Scan for the cell matching the given text and deliver its [X, Y] coordinate at center. 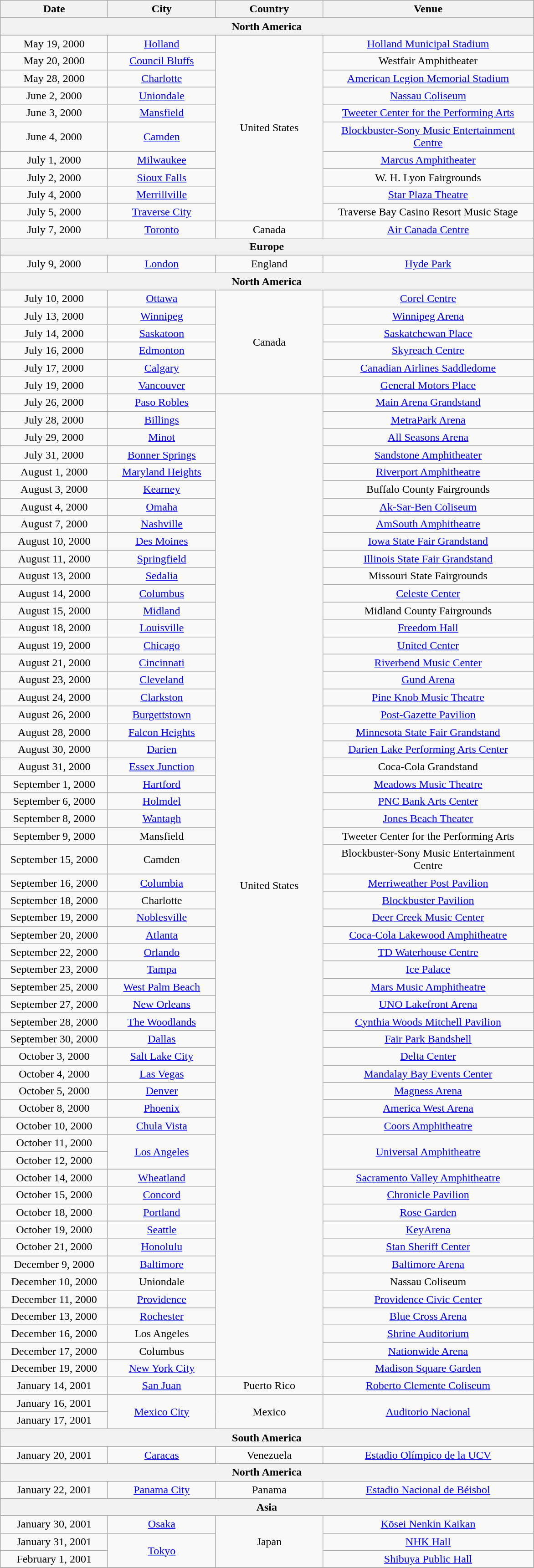
August 15, 2000 [54, 611]
August 1, 2000 [54, 472]
August 11, 2000 [54, 559]
August 4, 2000 [54, 507]
Midland County Fairgrounds [428, 611]
July 29, 2000 [54, 437]
July 19, 2000 [54, 385]
Bonner Springs [162, 455]
July 16, 2000 [54, 351]
Blue Cross Arena [428, 1316]
Fair Park Bandshell [428, 1039]
Las Vegas [162, 1073]
July 2, 2000 [54, 177]
June 3, 2000 [54, 113]
December 16, 2000 [54, 1333]
America West Arena [428, 1108]
August 30, 2000 [54, 749]
May 20, 2000 [54, 61]
Coors Amphitheatre [428, 1126]
Traverse Bay Casino Resort Music Stage [428, 212]
Estadio Olímpico de la UCV [428, 1455]
Coca-Cola Lakewood Amphitheatre [428, 935]
Europe [267, 247]
July 10, 2000 [54, 299]
Hyde Park [428, 264]
Air Canada Centre [428, 229]
Salt Lake City [162, 1056]
PNC Bank Arts Center [428, 802]
Sioux Falls [162, 177]
Winnipeg [162, 316]
Atlanta [162, 935]
Panama [269, 1490]
Essex Junction [162, 766]
Gund Arena [428, 680]
Minnesota State Fair Grandstand [428, 732]
August 31, 2000 [54, 766]
MetraPark Arena [428, 420]
Paso Robles [162, 403]
Saskatoon [162, 333]
August 19, 2000 [54, 645]
October 5, 2000 [54, 1091]
Columbia [162, 883]
Celeste Center [428, 593]
NHK Hall [428, 1542]
Shrine Auditorium [428, 1333]
July 31, 2000 [54, 455]
Shibuya Public Hall [428, 1559]
Toronto [162, 229]
September 27, 2000 [54, 1004]
Missouri State Fairgrounds [428, 576]
September 18, 2000 [54, 900]
September 1, 2000 [54, 784]
August 23, 2000 [54, 680]
Merriweather Post Pavilion [428, 883]
Calgary [162, 368]
Dallas [162, 1039]
Westfair Amphitheater [428, 61]
August 10, 2000 [54, 541]
Post-Gazette Pavilion [428, 715]
September 23, 2000 [54, 970]
October 19, 2000 [54, 1230]
Vancouver [162, 385]
Jones Beach Theater [428, 819]
July 26, 2000 [54, 403]
September 19, 2000 [54, 918]
Des Moines [162, 541]
Rose Garden [428, 1212]
New York City [162, 1369]
Venue [428, 9]
Chronicle Pavilion [428, 1195]
September 16, 2000 [54, 883]
Ice Palace [428, 970]
Holland Municipal Stadium [428, 44]
July 1, 2000 [54, 160]
January 22, 2001 [54, 1490]
Tampa [162, 970]
TD Waterhouse Centre [428, 952]
September 9, 2000 [54, 836]
City [162, 9]
October 15, 2000 [54, 1195]
Mandalay Bay Events Center [428, 1073]
Chicago [162, 645]
August 13, 2000 [54, 576]
Clarkston [162, 697]
The Woodlands [162, 1021]
Hartford [162, 784]
December 11, 2000 [54, 1299]
August 26, 2000 [54, 715]
Universal Amphitheatre [428, 1152]
August 3, 2000 [54, 489]
Auditorio Nacional [428, 1412]
South America [267, 1438]
Osaka [162, 1524]
Concord [162, 1195]
Date [54, 9]
August 24, 2000 [54, 697]
Billings [162, 420]
September 28, 2000 [54, 1021]
Coca-Cola Grandstand [428, 766]
September 22, 2000 [54, 952]
London [162, 264]
Providence [162, 1299]
October 12, 2000 [54, 1160]
Freedom Hall [428, 628]
Sacramento Valley Amphitheatre [428, 1178]
Springfield [162, 559]
West Palm Beach [162, 987]
Burgettstown [162, 715]
Darien Lake Performing Arts Center [428, 749]
October 3, 2000 [54, 1056]
Seattle [162, 1230]
AmSouth Amphitheatre [428, 524]
Asia [267, 1507]
Canadian Airlines Saddledome [428, 368]
September 8, 2000 [54, 819]
December 10, 2000 [54, 1282]
September 6, 2000 [54, 802]
January 16, 2001 [54, 1403]
July 4, 2000 [54, 194]
Rochester [162, 1316]
Skyreach Centre [428, 351]
August 7, 2000 [54, 524]
Japan [269, 1542]
Venezuela [269, 1455]
Panama City [162, 1490]
Marcus Amphitheater [428, 160]
October 4, 2000 [54, 1073]
December 9, 2000 [54, 1264]
Holland [162, 44]
All Seasons Arena [428, 437]
June 4, 2000 [54, 137]
Deer Creek Music Center [428, 918]
Denver [162, 1091]
Cleveland [162, 680]
August 14, 2000 [54, 593]
Baltimore [162, 1264]
October 8, 2000 [54, 1108]
Phoenix [162, 1108]
Iowa State Fair Grandstand [428, 541]
Kōsei Nenkin Kaikan [428, 1524]
Cincinnati [162, 663]
Illinois State Fair Grandstand [428, 559]
October 10, 2000 [54, 1126]
Portland [162, 1212]
Corel Centre [428, 299]
UNO Lakefront Arena [428, 1004]
Sedalia [162, 576]
Riverport Amphitheatre [428, 472]
Honolulu [162, 1247]
Tokyo [162, 1550]
Stan Sheriff Center [428, 1247]
December 17, 2000 [54, 1351]
Saskatchewan Place [428, 333]
September 25, 2000 [54, 987]
Blockbuster Pavilion [428, 900]
February 1, 2001 [54, 1559]
Maryland Heights [162, 472]
Buffalo County Fairgrounds [428, 489]
New Orleans [162, 1004]
Council Bluffs [162, 61]
United Center [428, 645]
September 15, 2000 [54, 860]
Star Plaza Theatre [428, 194]
Nashville [162, 524]
Puerto Rico [269, 1386]
May 19, 2000 [54, 44]
Delta Center [428, 1056]
July 13, 2000 [54, 316]
July 28, 2000 [54, 420]
San Juan [162, 1386]
Roberto Clemente Coliseum [428, 1386]
January 30, 2001 [54, 1524]
Ottawa [162, 299]
September 30, 2000 [54, 1039]
Milwaukee [162, 160]
Main Arena Grandstand [428, 403]
August 28, 2000 [54, 732]
Providence Civic Center [428, 1299]
Estadio Nacional de Béisbol [428, 1490]
September 20, 2000 [54, 935]
July 7, 2000 [54, 229]
Ak-Sar-Ben Coliseum [428, 507]
Mars Music Amphitheatre [428, 987]
Orlando [162, 952]
Darien [162, 749]
Midland [162, 611]
Omaha [162, 507]
Kearney [162, 489]
Falcon Heights [162, 732]
Riverbend Music Center [428, 663]
Edmonton [162, 351]
January 14, 2001 [54, 1386]
Mexico [269, 1412]
Meadows Music Theatre [428, 784]
Noblesville [162, 918]
Nationwide Arena [428, 1351]
July 14, 2000 [54, 333]
October 11, 2000 [54, 1143]
Minot [162, 437]
General Motors Place [428, 385]
Mexico City [162, 1412]
Sandstone Amphitheater [428, 455]
June 2, 2000 [54, 96]
August 18, 2000 [54, 628]
Wheatland [162, 1178]
Holmdel [162, 802]
July 9, 2000 [54, 264]
Baltimore Arena [428, 1264]
Traverse City [162, 212]
October 21, 2000 [54, 1247]
May 28, 2000 [54, 78]
Pine Knob Music Theatre [428, 697]
July 5, 2000 [54, 212]
October 14, 2000 [54, 1178]
December 13, 2000 [54, 1316]
January 20, 2001 [54, 1455]
Louisville [162, 628]
Magness Arena [428, 1091]
KeyArena [428, 1230]
December 19, 2000 [54, 1369]
Caracas [162, 1455]
W. H. Lyon Fairgrounds [428, 177]
Madison Square Garden [428, 1369]
July 17, 2000 [54, 368]
Wantagh [162, 819]
Country [269, 9]
Chula Vista [162, 1126]
Merrillville [162, 194]
England [269, 264]
August 21, 2000 [54, 663]
Winnipeg Arena [428, 316]
American Legion Memorial Stadium [428, 78]
October 18, 2000 [54, 1212]
Cynthia Woods Mitchell Pavilion [428, 1021]
January 17, 2001 [54, 1420]
January 31, 2001 [54, 1542]
